Find where the given text appears and provide that cell's center as (x, y) coordinate. 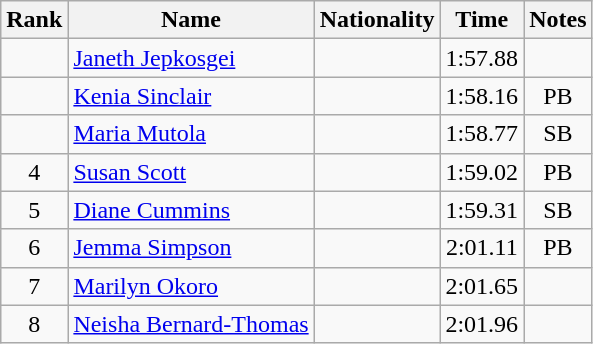
4 (34, 172)
6 (34, 248)
2:01.11 (482, 248)
Time (482, 20)
7 (34, 286)
Jemma Simpson (191, 248)
2:01.65 (482, 286)
5 (34, 210)
Susan Scott (191, 172)
Maria Mutola (191, 134)
1:58.16 (482, 96)
Notes (558, 20)
Neisha Bernard-Thomas (191, 324)
Rank (34, 20)
Marilyn Okoro (191, 286)
2:01.96 (482, 324)
Janeth Jepkosgei (191, 58)
1:59.31 (482, 210)
1:57.88 (482, 58)
Nationality (377, 20)
Name (191, 20)
1:58.77 (482, 134)
1:59.02 (482, 172)
Diane Cummins (191, 210)
8 (34, 324)
Kenia Sinclair (191, 96)
